Extract the (X, Y) coordinate from the center of the cell holding the provided text.  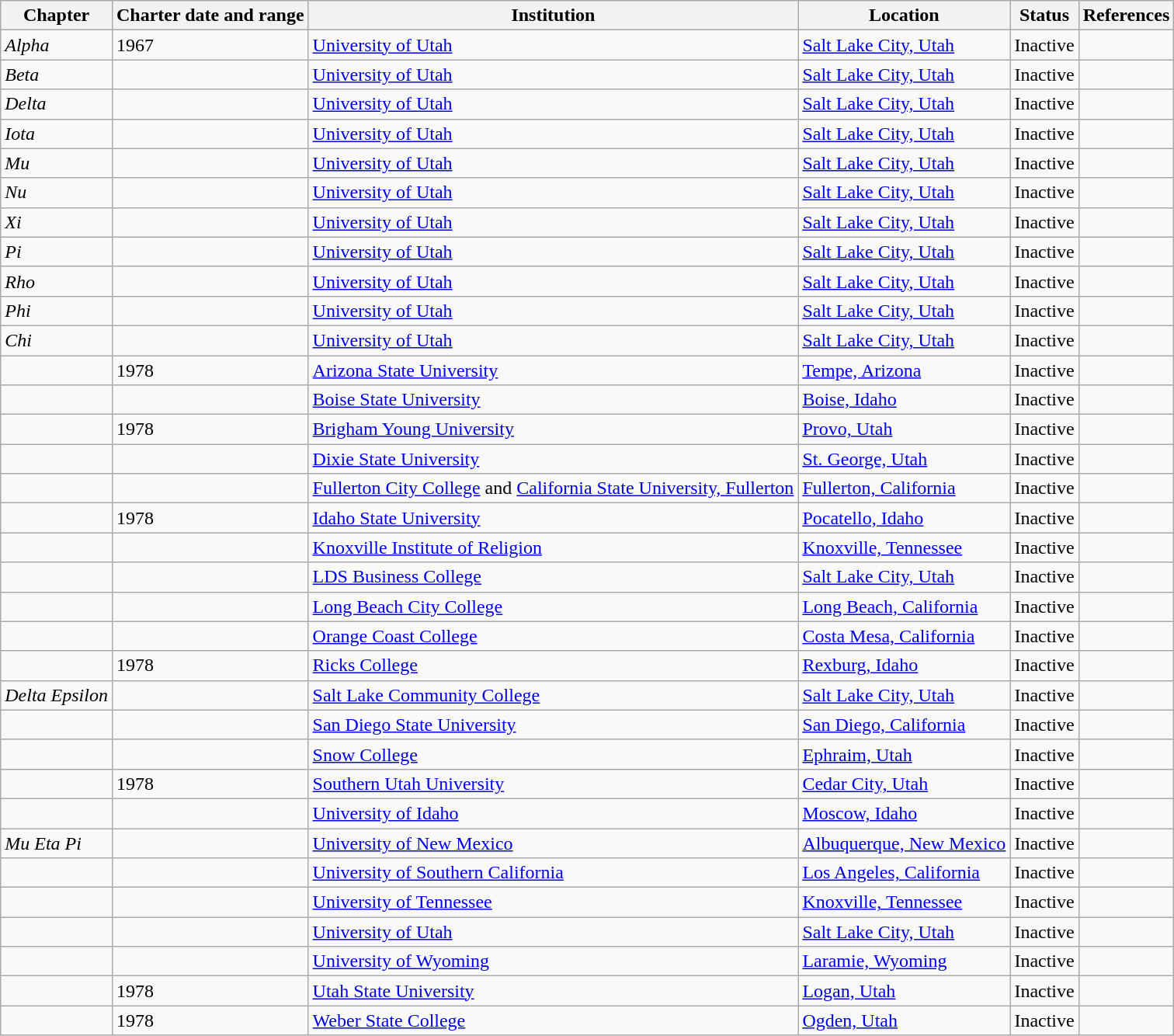
Idaho State University (553, 518)
Brigham Young University (553, 429)
Mu Eta Pi (57, 843)
San Diego, California (904, 725)
Mu (57, 163)
Utah State University (553, 991)
Phi (57, 311)
Fullerton, California (904, 488)
Pocatello, Idaho (904, 518)
Albuquerque, New Mexico (904, 843)
Location (904, 16)
Beta (57, 75)
Institution (553, 16)
Boise, Idaho (904, 400)
Charter date and range (210, 16)
1967 (210, 45)
Delta (57, 104)
Rho (57, 281)
University of New Mexico (553, 843)
University of Wyoming (553, 961)
Boise State University (553, 400)
San Diego State University (553, 725)
Xi (57, 222)
LDS Business College (553, 577)
Costa Mesa, California (904, 636)
St. George, Utah (904, 459)
Long Beach City College (553, 607)
Ogden, Utah (904, 1020)
Cedar City, Utah (904, 784)
Ephraim, Utah (904, 754)
Delta Epsilon (57, 695)
Logan, Utah (904, 991)
Fullerton City College and California State University, Fullerton (553, 488)
Snow College (553, 754)
Laramie, Wyoming (904, 961)
Orange Coast College (553, 636)
Moscow, Idaho (904, 813)
Pi (57, 252)
Tempe, Arizona (904, 370)
Alpha (57, 45)
Knoxville Institute of Religion (553, 548)
Salt Lake Community College (553, 695)
Southern Utah University (553, 784)
Status (1044, 16)
Chapter (57, 16)
Weber State College (553, 1020)
University of Southern California (553, 873)
References (1126, 16)
Ricks College (553, 666)
University of Idaho (553, 813)
Arizona State University (553, 370)
Provo, Utah (904, 429)
Nu (57, 193)
Rexburg, Idaho (904, 666)
Iota (57, 134)
Dixie State University (553, 459)
Los Angeles, California (904, 873)
Long Beach, California (904, 607)
University of Tennessee (553, 902)
Chi (57, 340)
